Locate the cell with the specified text and output its [X, Y] center coordinate. 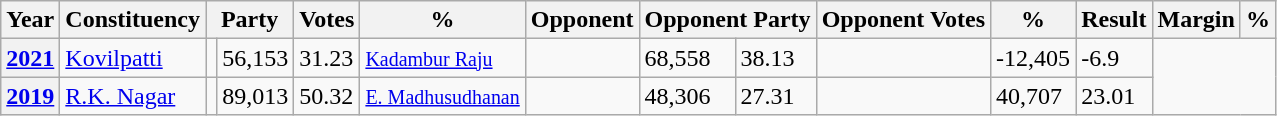
E. Madhusudhanan [442, 96]
50.32 [327, 96]
Year [30, 20]
Kovilpatti [133, 58]
89,013 [256, 96]
Kadambur Raju [442, 58]
Constituency [133, 20]
Opponent Party [728, 20]
27.31 [776, 96]
Result [1114, 20]
Opponent Votes [903, 20]
Party [250, 20]
R.K. Nagar [133, 96]
2019 [30, 96]
2021 [30, 58]
38.13 [776, 58]
-12,405 [1034, 58]
40,707 [1034, 96]
-6.9 [1114, 58]
23.01 [1114, 96]
Opponent [582, 20]
68,558 [687, 58]
56,153 [256, 58]
31.23 [327, 58]
Margin [1196, 20]
Votes [327, 20]
48,306 [687, 96]
